Provide the (x, y) coordinate of the cell's center where the given text is located.  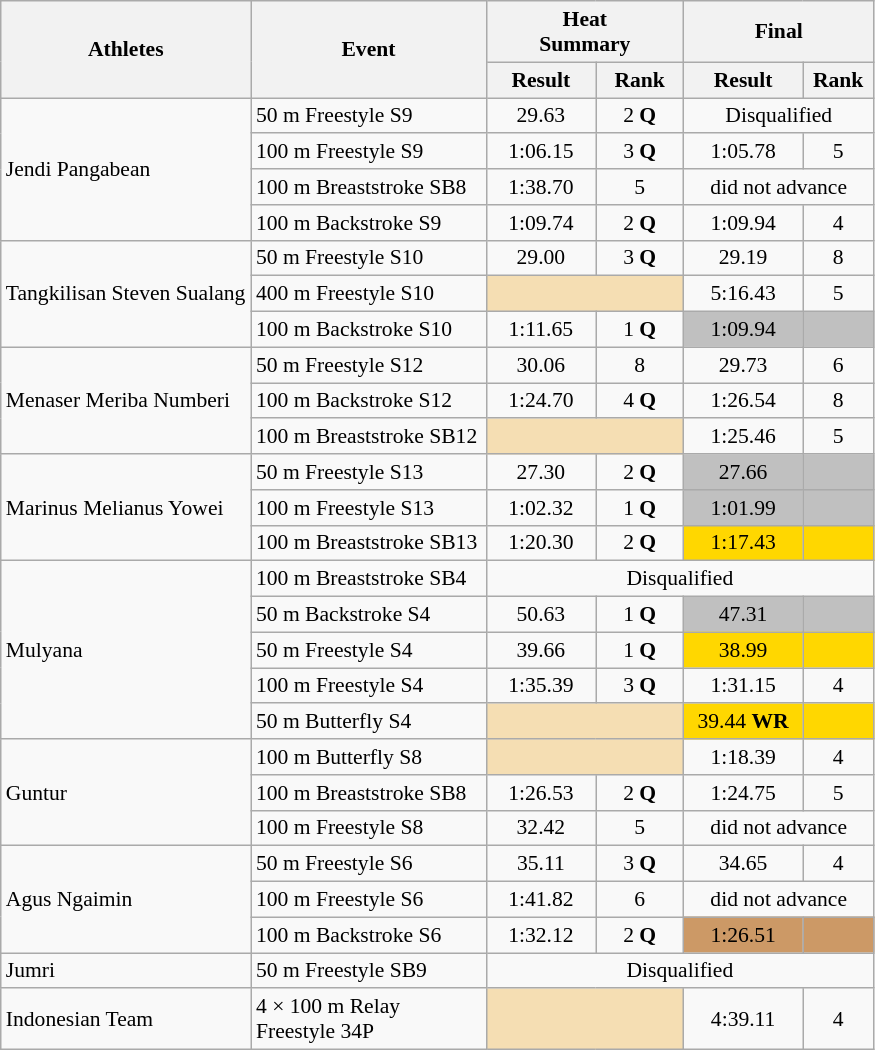
Marinus Melianus Yowei (126, 508)
50 m Backstroke S4 (368, 615)
100 m Butterfly S8 (368, 757)
1:18.39 (744, 757)
1:17.43 (744, 543)
50 m Freestyle S9 (368, 116)
Jumri (126, 971)
100 m Freestyle S6 (368, 900)
29.73 (744, 365)
50 m Butterfly S4 (368, 722)
Indonesian Team (126, 1020)
34.65 (744, 864)
1:32.12 (541, 935)
35.11 (541, 864)
50 m Freestyle SB9 (368, 971)
1:06.15 (541, 152)
100 m Freestyle S8 (368, 828)
1:35.39 (541, 686)
50 m Freestyle S10 (368, 258)
Event (368, 50)
100 m Breaststroke SB4 (368, 579)
1:20.30 (541, 543)
50 m Freestyle S12 (368, 365)
50.63 (541, 615)
39.66 (541, 650)
29.00 (541, 258)
100 m Backstroke S6 (368, 935)
1:38.70 (541, 187)
4 × 100 m Relay Freestyle 34P (368, 1020)
30.06 (541, 365)
100 m Breaststroke SB12 (368, 437)
5:16.43 (744, 294)
1:09.74 (541, 223)
Heat Summary (585, 32)
29.63 (541, 116)
1:02.32 (541, 508)
1:24.70 (541, 401)
100 m Backstroke S10 (368, 330)
Guntur (126, 792)
100 m Breaststroke SB13 (368, 543)
Jendi Pangabean (126, 169)
100 m Backstroke S12 (368, 401)
29.19 (744, 258)
1:26.54 (744, 401)
27.66 (744, 472)
1:41.82 (541, 900)
100 m Freestyle S4 (368, 686)
1:01.99 (744, 508)
1:26.51 (744, 935)
1:26.53 (541, 793)
100 m Freestyle S13 (368, 508)
Athletes (126, 50)
4 Q (640, 401)
1:25.46 (744, 437)
Agus Ngaimin (126, 900)
1:05.78 (744, 152)
100 m Freestyle S9 (368, 152)
100 m Backstroke S9 (368, 223)
32.42 (541, 828)
Menaser Meriba Numberi (126, 400)
47.31 (744, 615)
1:31.15 (744, 686)
Tangkilisan Steven Sualang (126, 294)
1:24.75 (744, 793)
50 m Freestyle S6 (368, 864)
4:39.11 (744, 1020)
50 m Freestyle S13 (368, 472)
400 m Freestyle S10 (368, 294)
1:11.65 (541, 330)
50 m Freestyle S4 (368, 650)
38.99 (744, 650)
39.44 WR (744, 722)
Mulyana (126, 650)
27.30 (541, 472)
Final (779, 32)
